Extract the [x, y] coordinate from the center of the cell holding the provided text.  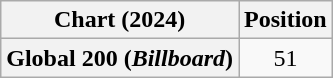
Global 200 (Billboard) [120, 58]
Chart (2024) [120, 20]
Position [285, 20]
51 [285, 58]
